Return (x, y) of the center of cell containing provided text 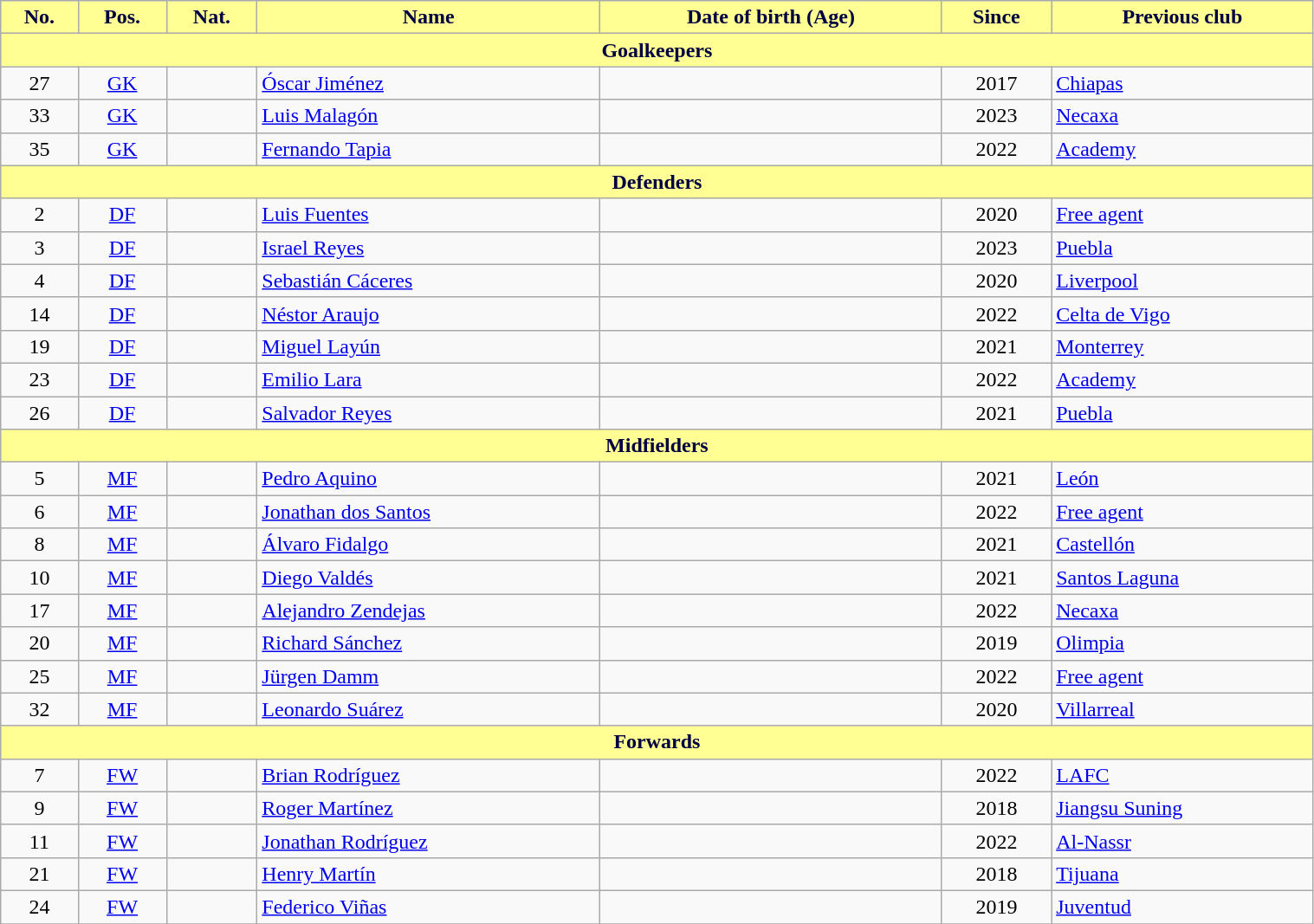
6 (40, 512)
Santos Laguna (1182, 578)
Chiapas (1182, 83)
Defenders (657, 182)
LAFC (1182, 775)
Jonathan dos Santos (429, 512)
Tijuana (1182, 874)
Villarreal (1182, 709)
Nat. (211, 17)
Henry Martín (429, 874)
Midfielders (657, 446)
No. (40, 17)
8 (40, 545)
9 (40, 808)
Juventud (1182, 907)
24 (40, 907)
35 (40, 149)
7 (40, 775)
Diego Valdés (429, 578)
Brian Rodríguez (429, 775)
Federico Viñas (429, 907)
32 (40, 709)
26 (40, 413)
Óscar Jiménez (429, 83)
Goalkeepers (657, 50)
Previous club (1182, 17)
5 (40, 479)
23 (40, 379)
Since (996, 17)
Monterrey (1182, 346)
Roger Martínez (429, 808)
Jürgen Damm (429, 676)
Pedro Aquino (429, 479)
Name (429, 17)
León (1182, 479)
Néstor Araujo (429, 313)
Luis Fuentes (429, 215)
Salvador Reyes (429, 413)
Pos. (122, 17)
Luis Malagón (429, 116)
Jiangsu Suning (1182, 808)
Leonardo Suárez (429, 709)
Date of birth (Age) (771, 17)
20 (40, 643)
Álvaro Fidalgo (429, 545)
Miguel Layún (429, 346)
Fernando Tapia (429, 149)
Emilio Lara (429, 379)
10 (40, 578)
Celta de Vigo (1182, 313)
Richard Sánchez (429, 643)
21 (40, 874)
27 (40, 83)
Forwards (657, 742)
Liverpool (1182, 281)
2017 (996, 83)
14 (40, 313)
Israel Reyes (429, 248)
Castellón (1182, 545)
2 (40, 215)
11 (40, 841)
33 (40, 116)
3 (40, 248)
17 (40, 611)
Olimpia (1182, 643)
Al-Nassr (1182, 841)
25 (40, 676)
Sebastián Cáceres (429, 281)
19 (40, 346)
Alejandro Zendejas (429, 611)
4 (40, 281)
Jonathan Rodríguez (429, 841)
